Find where the given text appears and provide that cell's center as [x, y] coordinate. 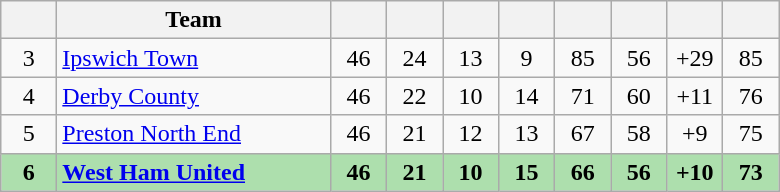
58 [639, 134]
+29 [695, 58]
15 [527, 172]
75 [751, 134]
+10 [695, 172]
+11 [695, 96]
71 [583, 96]
+9 [695, 134]
3 [29, 58]
14 [527, 96]
67 [583, 134]
76 [751, 96]
66 [583, 172]
12 [470, 134]
4 [29, 96]
22 [414, 96]
6 [29, 172]
West Ham United [194, 172]
60 [639, 96]
Preston North End [194, 134]
5 [29, 134]
24 [414, 58]
9 [527, 58]
Derby County [194, 96]
Ipswich Town [194, 58]
73 [751, 172]
Team [194, 20]
